Identify which cell holds the provided text, then report its [X, Y] central coordinate. 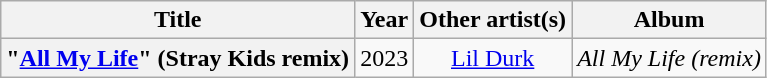
Title [178, 20]
All My Life (remix) [670, 58]
"All My Life" (Stray Kids remix) [178, 58]
Lil Durk [493, 58]
Other artist(s) [493, 20]
Album [670, 20]
2023 [384, 58]
Year [384, 20]
